Identify which cell holds the provided text, then report its (x, y) central coordinate. 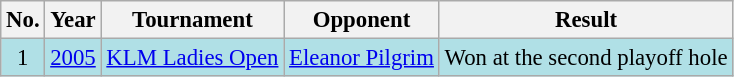
KLM Ladies Open (192, 58)
Opponent (362, 20)
Year (73, 20)
1 (23, 58)
Tournament (192, 20)
2005 (73, 58)
Result (586, 20)
Eleanor Pilgrim (362, 58)
Won at the second playoff hole (586, 58)
No. (23, 20)
